For the text-containing cell, return its midpoint in [X, Y] coordinate format. 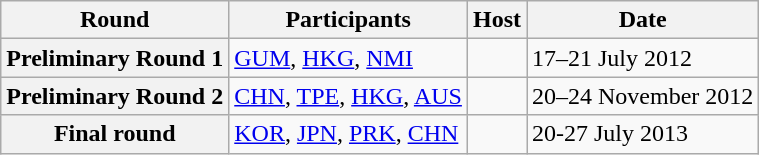
Date [642, 20]
Preliminary Round 2 [115, 96]
KOR, JPN, PRK, CHN [348, 134]
20–24 November 2012 [642, 96]
CHN, TPE, HKG, AUS [348, 96]
Final round [115, 134]
Host [496, 20]
GUM, HKG, NMI [348, 58]
Round [115, 20]
Participants [348, 20]
Preliminary Round 1 [115, 58]
17–21 July 2012 [642, 58]
20-27 July 2013 [642, 134]
